Pinpoint the cell where the given text exists, returning its (X, Y) midpoint coordinate. 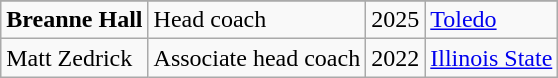
Head coach (257, 20)
2025 (396, 20)
Toledo (492, 20)
2022 (396, 58)
Breanne Hall (74, 20)
Illinois State (492, 58)
Associate head coach (257, 58)
Matt Zedrick (74, 58)
